From the cell containing the given text, extract its center point as (x, y) coordinate. 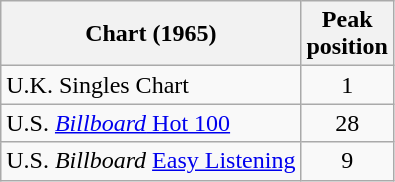
U.S. Billboard Easy Listening (151, 161)
Peakposition (347, 34)
9 (347, 161)
U.K. Singles Chart (151, 85)
U.S. Billboard Hot 100 (151, 123)
Chart (1965) (151, 34)
28 (347, 123)
1 (347, 85)
